Search for the cell housing the specified text and yield its [x, y] center coordinate. 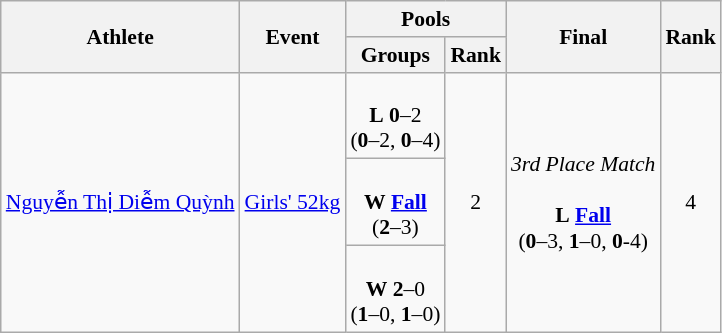
Athlete [120, 36]
Girls' 52kg [293, 202]
Pools [426, 19]
Nguyễn Thị Diễm Quỳnh [120, 202]
Event [293, 36]
2 [476, 202]
4 [690, 202]
W 2–0(1–0, 1–0) [395, 290]
3rd Place MatchL Fall(0–3, 1–0, 0-4) [583, 202]
L 0–2(0–2, 0–4) [395, 116]
Final [583, 36]
Groups [395, 55]
W Fall(2–3) [395, 202]
